Find where the given text appears and provide that cell's center as (x, y) coordinate. 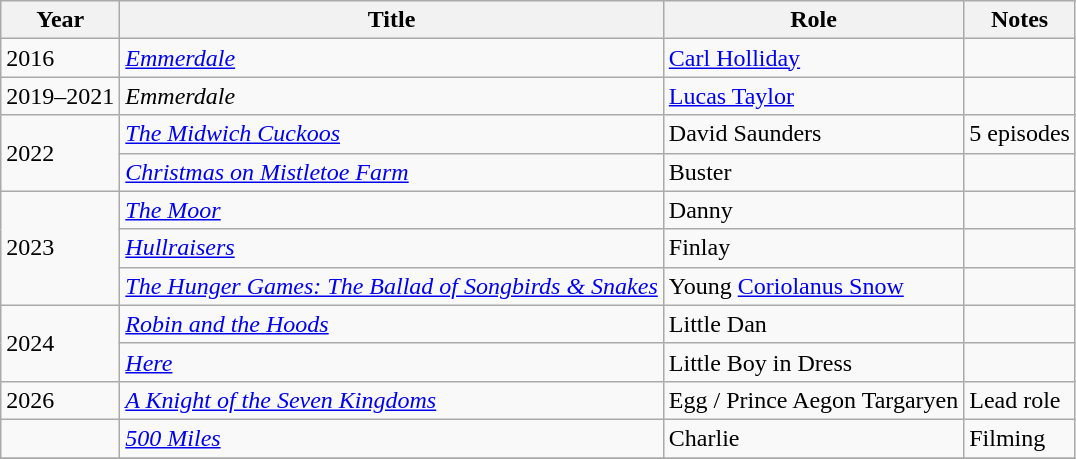
Carl Holliday (813, 58)
2024 (60, 343)
Young Coriolanus Snow (813, 286)
2026 (60, 400)
Little Dan (813, 324)
The Hunger Games: The Ballad of Songbirds & Snakes (392, 286)
Lead role (1020, 400)
The Midwich Cuckoos (392, 134)
Robin and the Hoods (392, 324)
2023 (60, 248)
Danny (813, 210)
Title (392, 20)
Lucas Taylor (813, 96)
2019–2021 (60, 96)
Year (60, 20)
Buster (813, 172)
Here (392, 362)
Hullraisers (392, 248)
Egg / Prince Aegon Targaryen (813, 400)
Charlie (813, 438)
5 episodes (1020, 134)
2016 (60, 58)
Christmas on Mistletoe Farm (392, 172)
Role (813, 20)
Finlay (813, 248)
Filming (1020, 438)
2022 (60, 153)
A Knight of the Seven Kingdoms (392, 400)
David Saunders (813, 134)
The Moor (392, 210)
Little Boy in Dress (813, 362)
Notes (1020, 20)
500 Miles (392, 438)
